Determine the [x, y] coordinate at the center of the cell enclosing the given text.  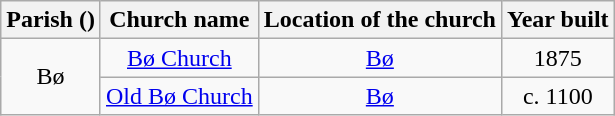
Old Bø Church [179, 96]
Church name [179, 20]
Location of the church [380, 20]
1875 [558, 58]
c. 1100 [558, 96]
Parish () [51, 20]
Year built [558, 20]
Bø Church [179, 58]
